Detect which cell encompasses the target text, then output its (x, y) center coordinate. 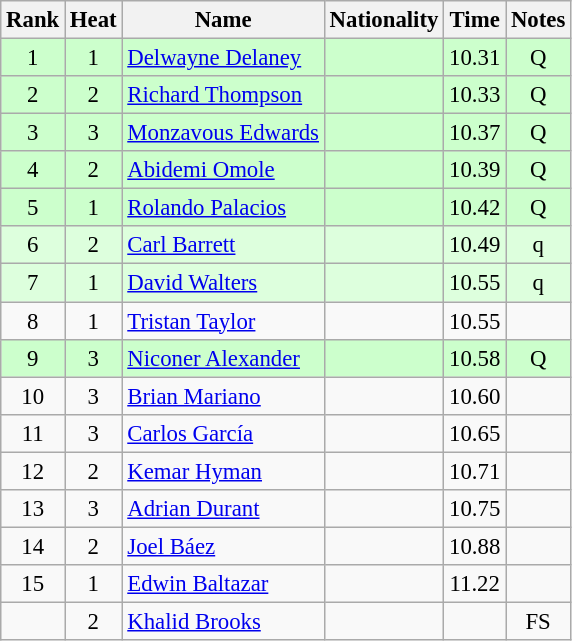
10.65 (475, 433)
Heat (94, 20)
11.22 (475, 584)
9 (33, 358)
5 (33, 208)
Brian Mariano (223, 396)
FS (538, 621)
15 (33, 584)
6 (33, 245)
10.75 (475, 509)
4 (33, 170)
Delwayne Delaney (223, 58)
Khalid Brooks (223, 621)
Niconer Alexander (223, 358)
13 (33, 509)
10.58 (475, 358)
Time (475, 20)
10.42 (475, 208)
10.31 (475, 58)
Adrian Durant (223, 509)
Carl Barrett (223, 245)
10.60 (475, 396)
Tristan Taylor (223, 321)
10.88 (475, 546)
Kemar Hyman (223, 471)
10.33 (475, 95)
Monzavous Edwards (223, 133)
Joel Báez (223, 546)
Rank (33, 20)
David Walters (223, 283)
Nationality (384, 20)
Abidemi Omole (223, 170)
Rolando Palacios (223, 208)
Notes (538, 20)
11 (33, 433)
Richard Thompson (223, 95)
10 (33, 396)
10.37 (475, 133)
10.39 (475, 170)
7 (33, 283)
Carlos García (223, 433)
Name (223, 20)
14 (33, 546)
12 (33, 471)
10.49 (475, 245)
8 (33, 321)
10.71 (475, 471)
Edwin Baltazar (223, 584)
